Extract the [x, y] coordinate from the center of the cell holding the provided text.  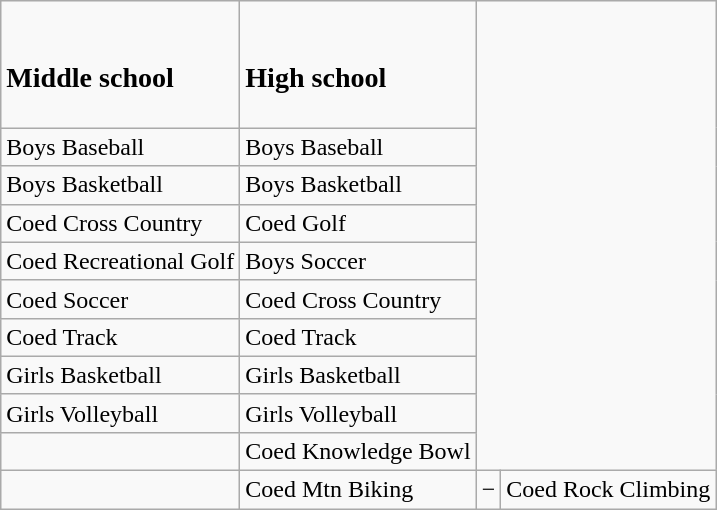
− [488, 490]
Coed Golf [358, 223]
Middle school [120, 64]
Coed Knowledge Bowl [358, 451]
Boys Soccer [358, 261]
Coed Rock Climbing [608, 490]
Coed Soccer [120, 299]
High school [358, 64]
Coed Mtn Biking [358, 490]
Coed Recreational Golf [120, 261]
